Provide the [x, y] coordinate of the cell's center where the given text is located.  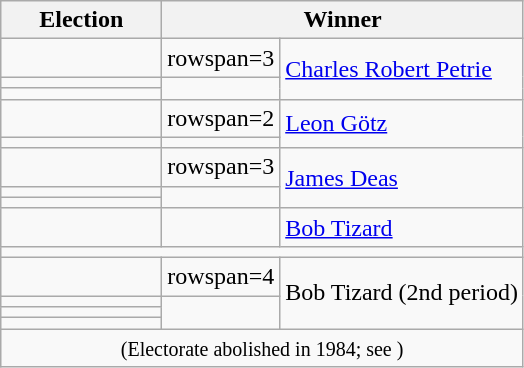
Leon Götz [402, 124]
Charles Robert Petrie [402, 69]
Bob Tizard (2nd period) [402, 292]
Winner [343, 20]
rowspan=2 [221, 118]
Election [82, 20]
(Electorate abolished in 1984; see ) [262, 348]
James Deas [402, 178]
rowspan=4 [221, 276]
Bob Tizard [402, 227]
